Identify which cell holds the provided text, then report its (X, Y) central coordinate. 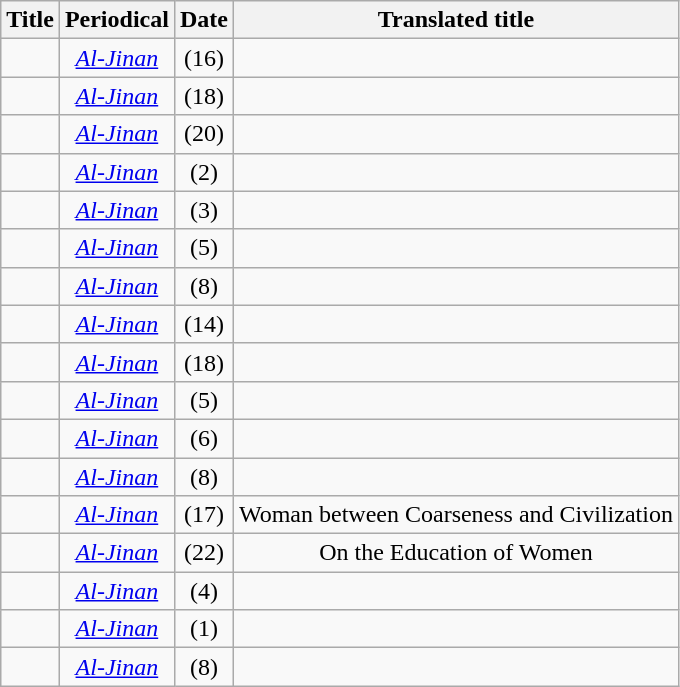
(17) (204, 515)
(2) (204, 172)
(4) (204, 591)
Date (204, 20)
(3) (204, 210)
Translated title (456, 20)
(20) (204, 134)
Title (30, 20)
(6) (204, 438)
(14) (204, 324)
Woman between Coarseness and Civilization (456, 515)
(1) (204, 629)
On the Education of Women (456, 553)
(22) (204, 553)
Periodical (116, 20)
(16) (204, 58)
